For the text-containing cell, return its midpoint in [x, y] coordinate format. 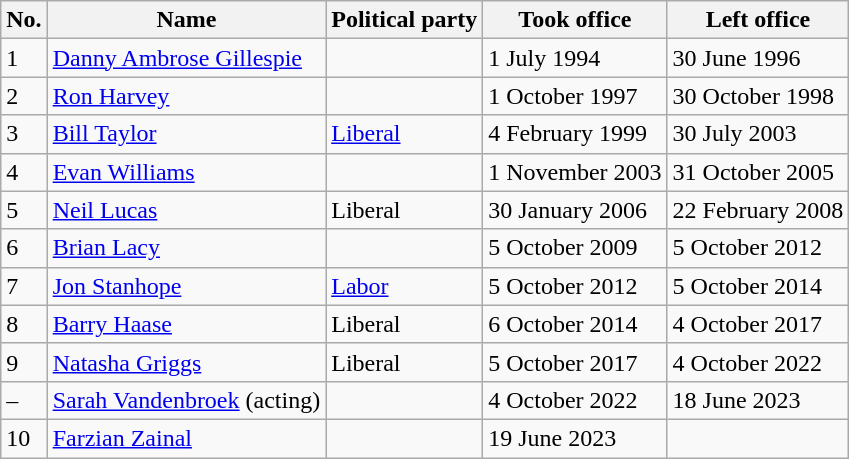
– [24, 400]
Neil Lucas [186, 210]
8 [24, 324]
30 January 2006 [575, 210]
Natasha Griggs [186, 362]
Ron Harvey [186, 96]
5 [24, 210]
Brian Lacy [186, 248]
22 February 2008 [758, 210]
Bill Taylor [186, 134]
10 [24, 438]
1 [24, 58]
1 October 1997 [575, 96]
18 June 2023 [758, 400]
30 June 1996 [758, 58]
4 October 2017 [758, 324]
Farzian Zainal [186, 438]
30 July 2003 [758, 134]
3 [24, 134]
5 October 2009 [575, 248]
6 [24, 248]
7 [24, 286]
Political party [404, 20]
Danny Ambrose Gillespie [186, 58]
Sarah Vandenbroek (acting) [186, 400]
5 October 2017 [575, 362]
2 [24, 96]
No. [24, 20]
Took office [575, 20]
Barry Haase [186, 324]
1 July 1994 [575, 58]
4 [24, 172]
6 October 2014 [575, 324]
9 [24, 362]
31 October 2005 [758, 172]
Evan Williams [186, 172]
5 October 2014 [758, 286]
4 February 1999 [575, 134]
Jon Stanhope [186, 286]
Left office [758, 20]
Name [186, 20]
1 November 2003 [575, 172]
19 June 2023 [575, 438]
30 October 1998 [758, 96]
Labor [404, 286]
